Return (x, y) of the center of cell containing provided text 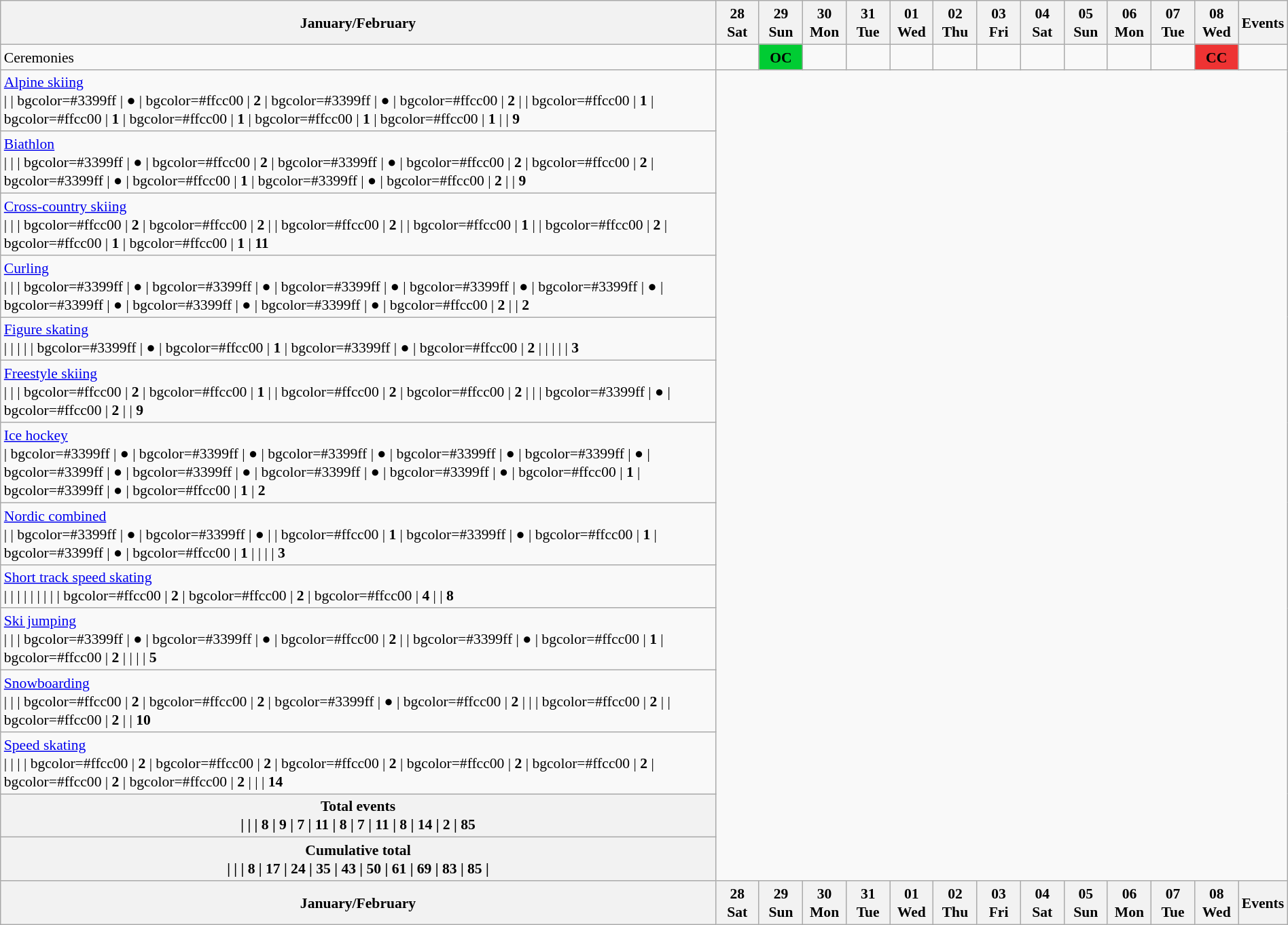
CC (1217, 57)
OC (781, 57)
Total events | | | 8 | 9 | 7 | 11 | 8 | 7 | 11 | 8 | 14 | 2 | 85 (359, 815)
Figure skating | | | | | bgcolor=#3399ff | ● | bgcolor=#ffcc00 | 1 | bgcolor=#3399ff | ● | bgcolor=#ffcc00 | 2 | | | | | 3 (359, 338)
Ceremonies (359, 57)
Short track speed skating | | | | | | | | | bgcolor=#ffcc00 | 2 | bgcolor=#ffcc00 | 2 | bgcolor=#ffcc00 | 4 | | 8 (359, 586)
Cumulative total | | | 8 | 17 | 24 | 35 | 43 | 50 | 61 | 69 | 83 | 85 | (359, 859)
